Provide the (X, Y) coordinate of the cell's center where the given text is located.  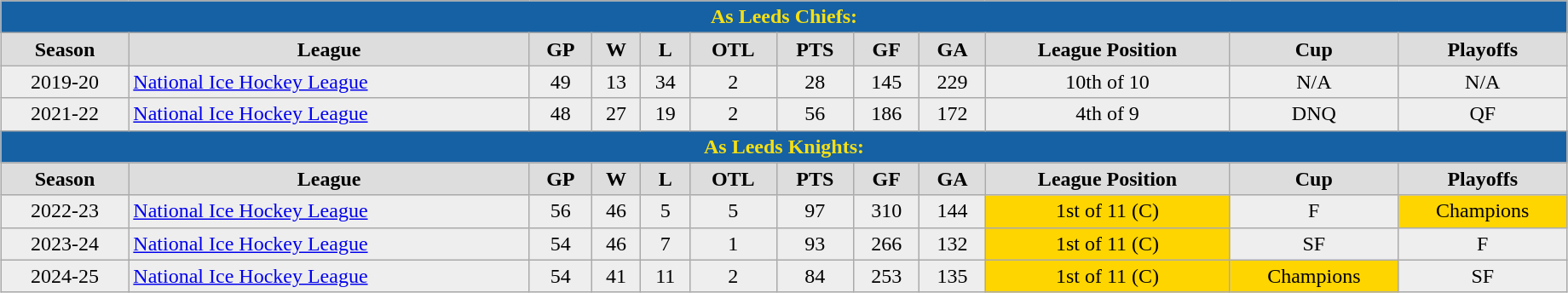
As Leeds Chiefs: (784, 17)
132 (953, 244)
28 (815, 82)
48 (561, 114)
2023-24 (65, 244)
2022-23 (65, 211)
229 (953, 82)
7 (666, 244)
186 (886, 114)
310 (886, 211)
41 (616, 276)
10th of 10 (1108, 82)
19 (666, 114)
2019-20 (65, 82)
QF (1483, 114)
49 (561, 82)
34 (666, 82)
27 (616, 114)
11 (666, 276)
As Leeds Knights: (784, 146)
1 (734, 244)
144 (953, 211)
145 (886, 82)
2024-25 (65, 276)
253 (886, 276)
266 (886, 244)
84 (815, 276)
4th of 9 (1108, 114)
97 (815, 211)
13 (616, 82)
2021-22 (65, 114)
135 (953, 276)
172 (953, 114)
DNQ (1314, 114)
93 (815, 244)
